Pinpoint the cell where the given text exists, returning its (X, Y) midpoint coordinate. 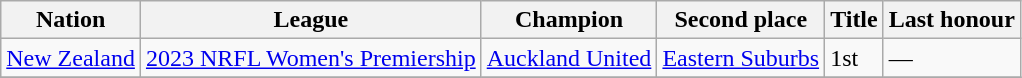
Auckland United (569, 58)
Second place (741, 20)
2023 NRFL Women's Premiership (310, 58)
1st (854, 58)
Eastern Suburbs (741, 58)
— (952, 58)
Last honour (952, 20)
New Zealand (71, 58)
League (310, 20)
Nation (71, 20)
Title (854, 20)
Champion (569, 20)
